Search for the cell housing the specified text and yield its (X, Y) center coordinate. 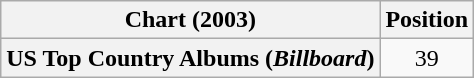
Position (427, 20)
39 (427, 58)
US Top Country Albums (Billboard) (190, 58)
Chart (2003) (190, 20)
